Capture the cell that displays the provided text and extract its [X, Y] central coordinate. 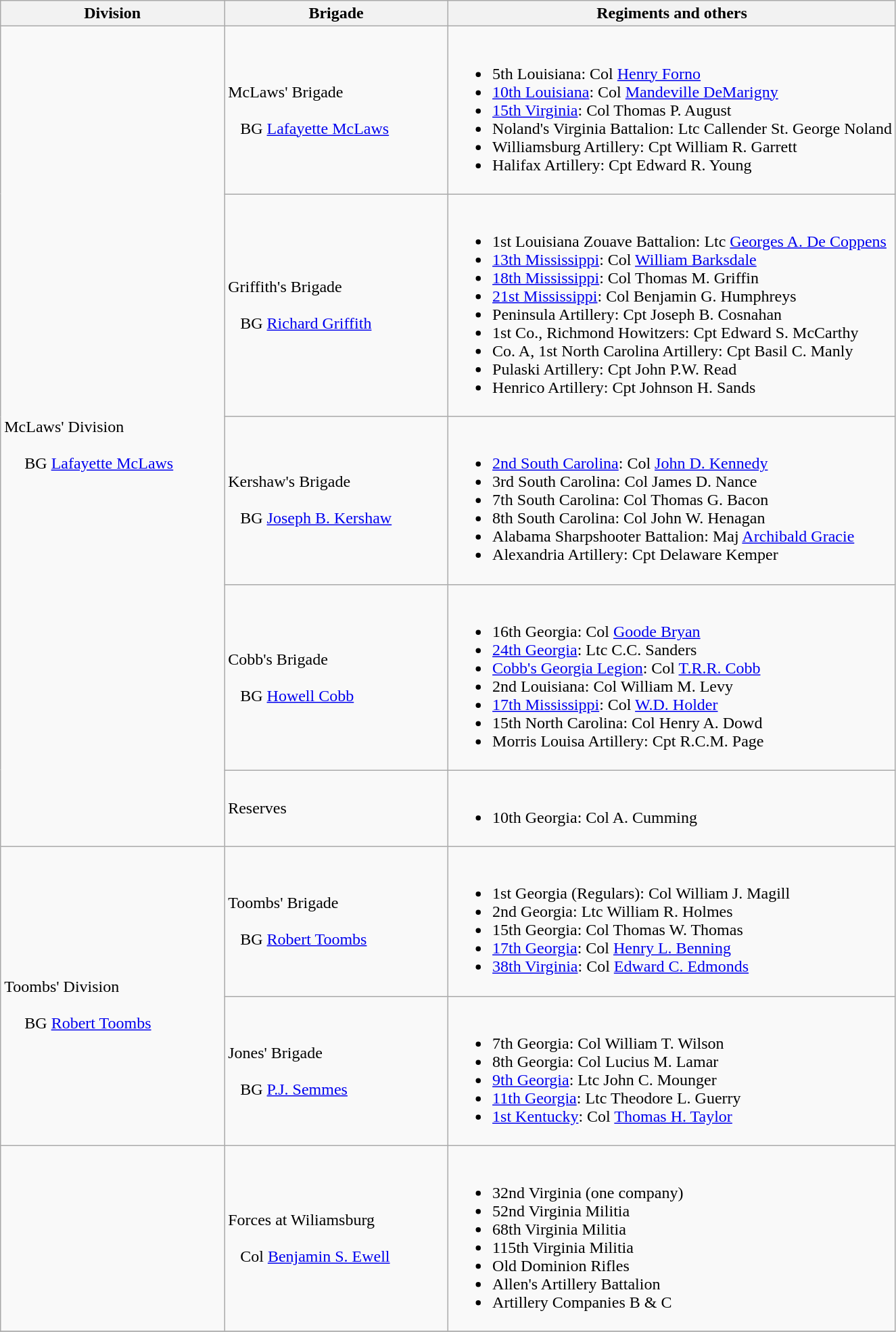
Cobb's Brigade BG Howell Cobb [337, 677]
Brigade [337, 14]
Division [112, 14]
Reserves [337, 809]
Forces at Wiliamsburg Col Benjamin S. Ewell [337, 1239]
Toombs' Brigade BG Robert Toombs [337, 921]
Griffith's Brigade BG Richard Griffith [337, 306]
Jones' Brigade BG P.J. Semmes [337, 1071]
McLaws' Division BG Lafayette McLaws [112, 437]
McLaws' Brigade BG Lafayette McLaws [337, 110]
Kershaw's Brigade BG Joseph B. Kershaw [337, 500]
Toombs' Division BG Robert Toombs [112, 996]
Regiments and others [672, 14]
10th Georgia: Col A. Cumming [672, 809]
